Return the (X, Y) coordinate for the center point of the cell that contains the specified text.  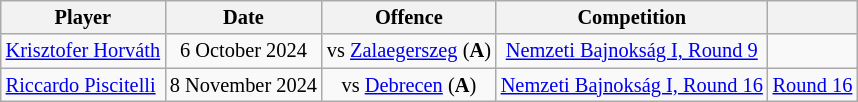
vs Debrecen (A) (409, 85)
Date (244, 17)
Offence (409, 17)
Player (83, 17)
Krisztofer Horváth (83, 51)
8 November 2024 (244, 85)
Round 16 (813, 85)
vs Zalaegerszeg (A) (409, 51)
Riccardo Piscitelli (83, 85)
Competition (632, 17)
Nemzeti Bajnokság I, Round 9 (632, 51)
Nemzeti Bajnokság I, Round 16 (632, 85)
6 October 2024 (244, 51)
